Search for the cell housing the specified text and yield its (x, y) center coordinate. 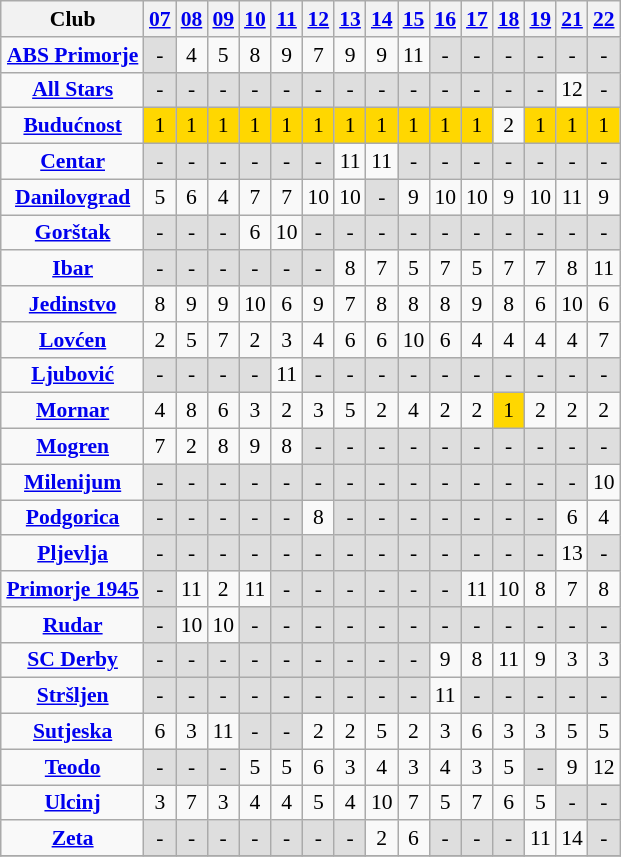
16 (445, 19)
Primorje 1945 (72, 589)
Podgorica (72, 518)
Teodo (72, 767)
Pljevlja (72, 554)
Rudar (72, 625)
17 (477, 19)
Ulcinj (72, 803)
21 (572, 19)
Ibar (72, 269)
Ljubović (72, 375)
08 (192, 19)
22 (604, 19)
Zeta (72, 839)
Mogren (72, 447)
Danilovgrad (72, 197)
SC Derby (72, 660)
18 (509, 19)
Gorštak (72, 233)
Sutjeska (72, 732)
Centar (72, 162)
Stršljen (72, 696)
09 (223, 19)
Milenijum (72, 482)
Budućnost (72, 126)
Mornar (72, 411)
ABS Primorje (72, 55)
19 (540, 19)
15 (414, 19)
All Stars (72, 90)
Club (72, 19)
Lovćen (72, 340)
07 (160, 19)
Jedinstvo (72, 304)
